Provide the [X, Y] coordinate of the cell's center where the given text is located.  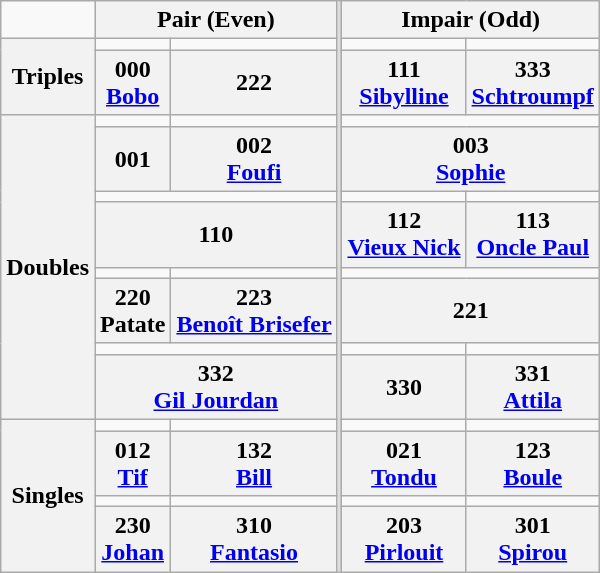
330 [404, 386]
110 [216, 234]
223Benoît Brisefer [254, 310]
012Tif [132, 462]
132Bill [254, 462]
021Tondu [404, 462]
332Gil Jourdan [216, 386]
113Oncle Paul [532, 234]
Pair (Even) [216, 20]
111Sibylline [404, 82]
331Attila [532, 386]
Impair (Odd) [470, 20]
310Fantasio [254, 540]
221 [470, 310]
003Sophie [470, 158]
Singles [48, 495]
002Foufi [254, 158]
123Boule [532, 462]
Triples [48, 77]
203Pirlouit [404, 540]
222 [254, 82]
333Schtroumpf [532, 82]
230Johan [132, 540]
220Patate [132, 310]
112Vieux Nick [404, 234]
000Bobo [132, 82]
001 [132, 158]
Doubles [48, 267]
301Spirou [532, 540]
